Return the (x, y) coordinate for the center point of the cell that contains the specified text.  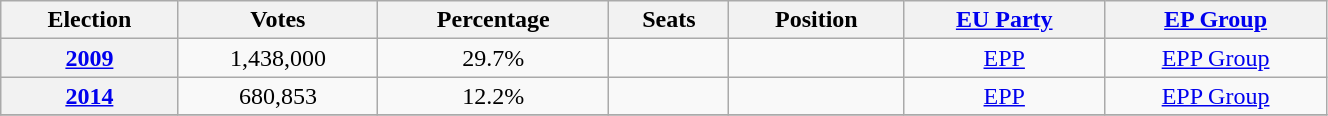
12.2% (494, 96)
Seats (669, 20)
EU Party (1004, 20)
Position (816, 20)
Percentage (494, 20)
680,853 (278, 96)
2009 (90, 58)
29.7% (494, 58)
EP Group (1216, 20)
Votes (278, 20)
1,438,000 (278, 58)
Election (90, 20)
2014 (90, 96)
